Capture the cell that displays the provided text and extract its (X, Y) central coordinate. 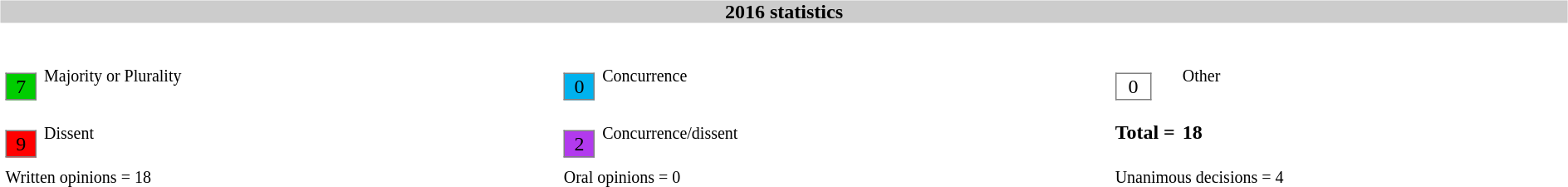
2016 statistics (784, 12)
Majority or Plurality (301, 76)
18 (1373, 132)
Dissent (301, 132)
Concurrence/dissent (855, 132)
Other (1373, 76)
Total = (1145, 132)
Concurrence (855, 76)
